From the cell containing the given text, extract its center point as [X, Y] coordinate. 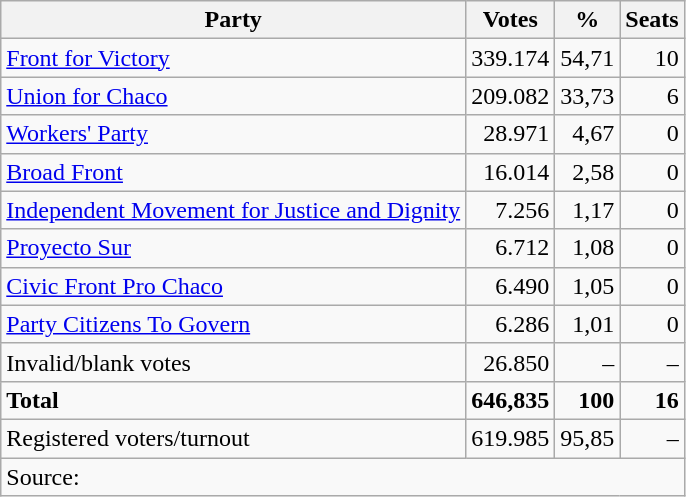
1,17 [588, 210]
Seats [652, 20]
Registered voters/turnout [234, 438]
6.712 [510, 248]
Source: [342, 477]
54,71 [588, 58]
10 [652, 58]
Broad Front [234, 172]
95,85 [588, 438]
6.286 [510, 324]
Front for Victory [234, 58]
33,73 [588, 96]
1,01 [588, 324]
4,67 [588, 134]
7.256 [510, 210]
Independent Movement for Justice and Dignity [234, 210]
28.971 [510, 134]
Party [234, 20]
Civic Front Pro Chaco [234, 286]
Invalid/blank votes [234, 362]
Votes [510, 20]
16.014 [510, 172]
339.174 [510, 58]
619.985 [510, 438]
Workers' Party [234, 134]
Total [234, 400]
1,08 [588, 248]
16 [652, 400]
100 [588, 400]
2,58 [588, 172]
1,05 [588, 286]
646,835 [510, 400]
Proyecto Sur [234, 248]
6 [652, 96]
Union for Chaco [234, 96]
Party Citizens To Govern [234, 324]
6.490 [510, 286]
% [588, 20]
26.850 [510, 362]
209.082 [510, 96]
